Scan for the cell matching the given text and deliver its [x, y] coordinate at center. 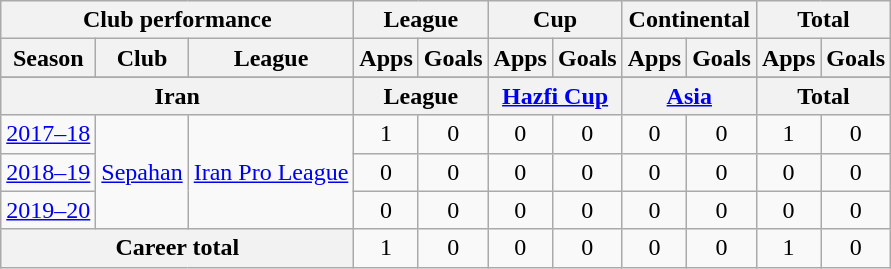
Continental [689, 20]
Club [142, 58]
Season [48, 58]
Asia [689, 96]
Club performance [178, 20]
2018–19 [48, 172]
2017–18 [48, 134]
Career total [178, 248]
Iran [178, 96]
Cup [555, 20]
Hazfi Cup [555, 96]
Sepahan [142, 172]
Iran Pro League [271, 172]
2019–20 [48, 210]
